Provide the (x, y) coordinate of the cell's center where the given text is located.  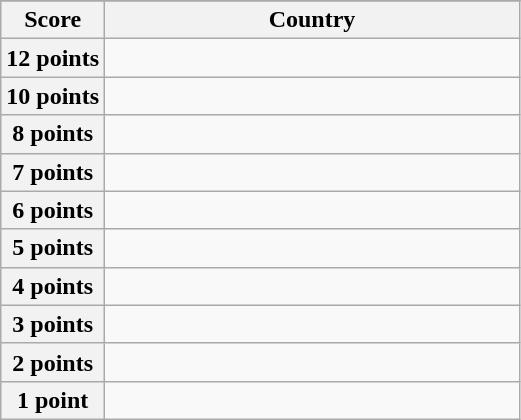
12 points (53, 58)
4 points (53, 286)
5 points (53, 248)
Score (53, 20)
Country (312, 20)
6 points (53, 210)
7 points (53, 172)
10 points (53, 96)
2 points (53, 362)
1 point (53, 400)
3 points (53, 324)
8 points (53, 134)
